Pinpoint the cell where the given text exists, returning its [x, y] midpoint coordinate. 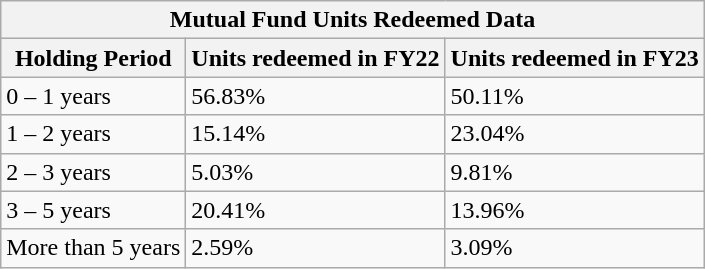
23.04% [574, 134]
More than 5 years [94, 248]
Holding Period [94, 58]
5.03% [316, 172]
2 – 3 years [94, 172]
3 – 5 years [94, 210]
Mutual Fund Units Redeemed Data [353, 20]
50.11% [574, 96]
15.14% [316, 134]
56.83% [316, 96]
13.96% [574, 210]
0 – 1 years [94, 96]
3.09% [574, 248]
Units redeemed in FY22 [316, 58]
2.59% [316, 248]
9.81% [574, 172]
20.41% [316, 210]
Units redeemed in FY23 [574, 58]
1 – 2 years [94, 134]
